From the cell containing the given text, extract its center point as (x, y) coordinate. 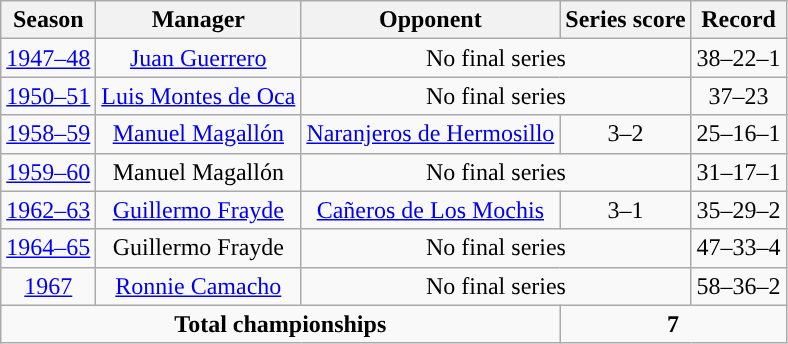
Ronnie Camacho (198, 286)
Manager (198, 20)
1950–51 (48, 96)
1967 (48, 286)
3–1 (626, 210)
47–33–4 (738, 248)
38–22–1 (738, 58)
Juan Guerrero (198, 58)
Series score (626, 20)
3–2 (626, 134)
1964–65 (48, 248)
31–17–1 (738, 172)
35–29–2 (738, 210)
Total championships (280, 324)
Cañeros de Los Mochis (430, 210)
1947–48 (48, 58)
1958–59 (48, 134)
Record (738, 20)
37–23 (738, 96)
7 (673, 324)
Naranjeros de Hermosillo (430, 134)
1959–60 (48, 172)
Season (48, 20)
1962–63 (48, 210)
Luis Montes de Oca (198, 96)
25–16–1 (738, 134)
Opponent (430, 20)
58–36–2 (738, 286)
